From the cell containing the given text, extract its center point as [X, Y] coordinate. 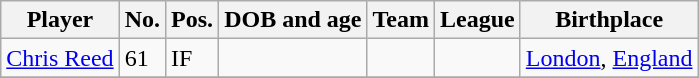
IF [192, 58]
Pos. [192, 20]
Chris Reed [60, 58]
Birthplace [609, 20]
League [478, 20]
Player [60, 20]
DOB and age [293, 20]
Team [401, 20]
61 [142, 58]
London, England [609, 58]
No. [142, 20]
